Capture the cell that displays the provided text and extract its [x, y] central coordinate. 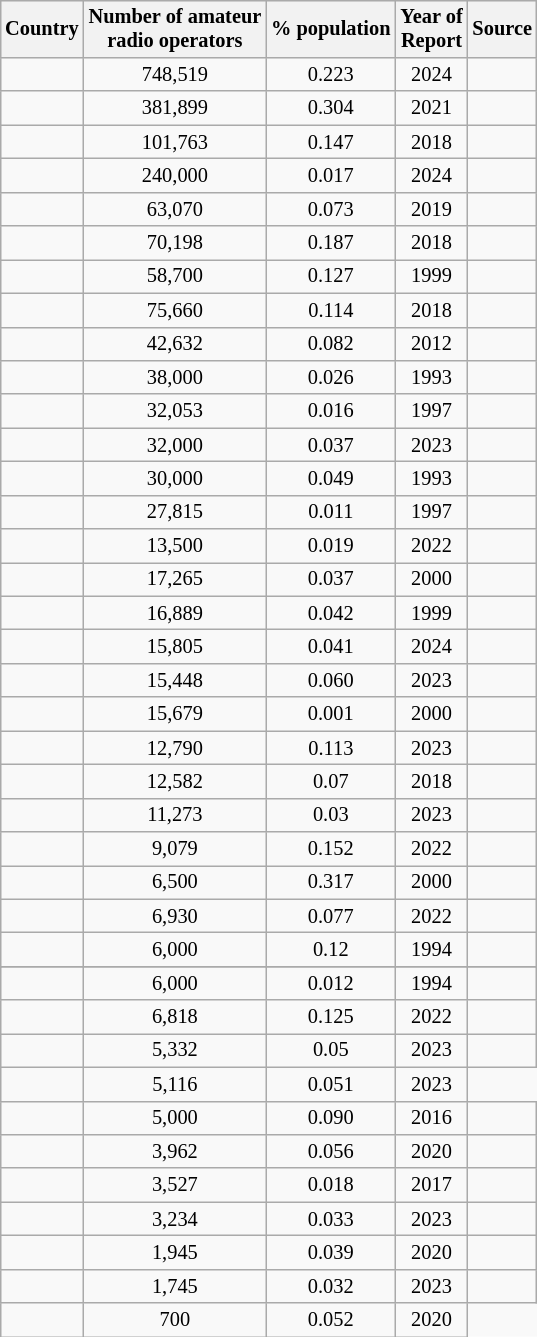
0.152 [330, 849]
15,679 [176, 714]
70,198 [176, 243]
% population [330, 29]
0.011 [330, 512]
2017 [431, 1185]
0.317 [330, 883]
Country [42, 29]
2012 [431, 344]
2021 [431, 108]
0.05 [330, 1051]
0.042 [330, 613]
5,332 [176, 1051]
2016 [431, 1118]
0.026 [330, 378]
32,000 [176, 445]
0.060 [330, 681]
17,265 [176, 580]
0.304 [330, 108]
3,962 [176, 1152]
11,273 [176, 815]
3,234 [176, 1219]
27,815 [176, 512]
0.051 [330, 1084]
5,116 [176, 1084]
15,448 [176, 681]
6,500 [176, 883]
0.03 [330, 815]
Number of amateurradio operators [176, 29]
0.012 [330, 984]
5,000 [176, 1118]
0.001 [330, 714]
0.052 [330, 1320]
700 [176, 1320]
0.056 [330, 1152]
32,053 [176, 411]
1,945 [176, 1253]
0.017 [330, 176]
0.187 [330, 243]
15,805 [176, 647]
0.049 [330, 479]
748,519 [176, 75]
0.033 [330, 1219]
13,500 [176, 546]
0.039 [330, 1253]
0.018 [330, 1185]
381,899 [176, 108]
0.032 [330, 1286]
0.082 [330, 344]
0.077 [330, 916]
38,000 [176, 378]
0.019 [330, 546]
0.07 [330, 782]
75,660 [176, 310]
16,889 [176, 613]
0.147 [330, 142]
12,790 [176, 748]
2019 [431, 209]
0.016 [330, 411]
0.127 [330, 277]
58,700 [176, 277]
0.114 [330, 310]
101,763 [176, 142]
0.113 [330, 748]
0.223 [330, 75]
12,582 [176, 782]
3,527 [176, 1185]
6,930 [176, 916]
240,000 [176, 176]
42,632 [176, 344]
9,079 [176, 849]
Year ofReport [431, 29]
0.041 [330, 647]
0.090 [330, 1118]
0.12 [330, 950]
6,818 [176, 1017]
1,745 [176, 1286]
0.073 [330, 209]
30,000 [176, 479]
Source [502, 29]
0.125 [330, 1017]
63,070 [176, 209]
